Determine the [X, Y] coordinate at the center of the cell enclosing the given text.  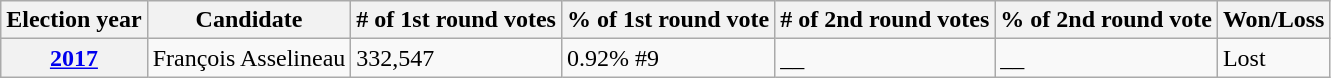
# of 1st round votes [456, 20]
Won/Loss [1273, 20]
Election year [74, 20]
2017 [74, 58]
332,547 [456, 58]
0.92% #9 [668, 58]
Candidate [249, 20]
% of 2nd round vote [1106, 20]
Lost [1273, 58]
# of 2nd round votes [885, 20]
% of 1st round vote [668, 20]
François Asselineau [249, 58]
